Return (x, y) of the center of cell containing provided text 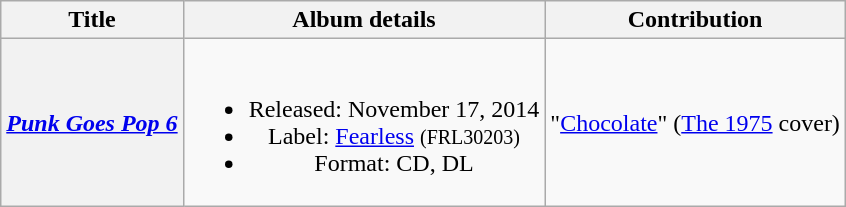
Album details (364, 20)
Punk Goes Pop 6 (92, 122)
Title (92, 20)
"Chocolate" (The 1975 cover) (696, 122)
Released: November 17, 2014Label: Fearless (FRL30203)Format: CD, DL (364, 122)
Contribution (696, 20)
